Provide the (x, y) coordinate of the cell's center where the given text is located.  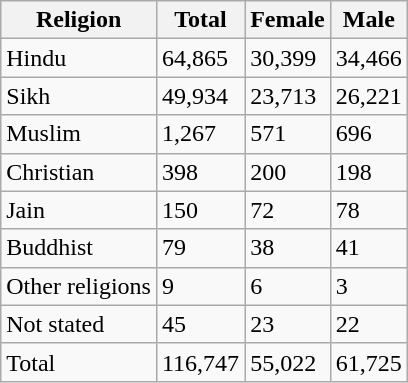
49,934 (200, 96)
55,022 (288, 362)
6 (288, 286)
22 (368, 324)
200 (288, 172)
Muslim (79, 134)
Female (288, 20)
41 (368, 248)
38 (288, 248)
1,267 (200, 134)
198 (368, 172)
Not stated (79, 324)
Other religions (79, 286)
23,713 (288, 96)
78 (368, 210)
Buddhist (79, 248)
Religion (79, 20)
398 (200, 172)
30,399 (288, 58)
Jain (79, 210)
45 (200, 324)
Male (368, 20)
34,466 (368, 58)
64,865 (200, 58)
571 (288, 134)
61,725 (368, 362)
3 (368, 286)
23 (288, 324)
Hindu (79, 58)
26,221 (368, 96)
150 (200, 210)
Sikh (79, 96)
116,747 (200, 362)
79 (200, 248)
72 (288, 210)
Christian (79, 172)
9 (200, 286)
696 (368, 134)
